Locate the cell with the specified text and output its [X, Y] center coordinate. 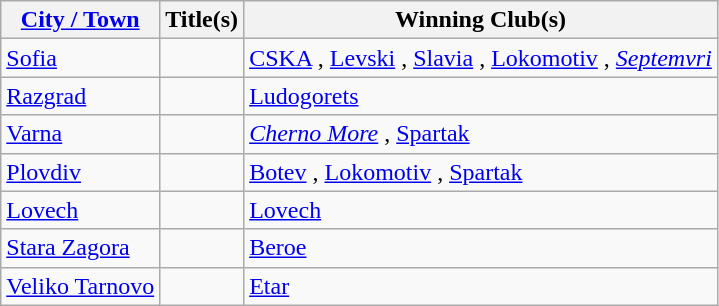
Stara Zagora [80, 248]
Plovdiv [80, 172]
Veliko Tarnovo [80, 286]
Cherno More , Spartak [481, 134]
Beroe [481, 248]
Title(s) [202, 20]
CSKA , Levski , Slavia , Lokomotiv , Septemvri [481, 58]
Etar [481, 286]
City / Town [80, 20]
Razgrad [80, 96]
Sofia [80, 58]
Varna [80, 134]
Botev , Lokomotiv , Spartak [481, 172]
Winning Club(s) [481, 20]
Ludogorets [481, 96]
